Identify which cell holds the provided text, then report its [x, y] central coordinate. 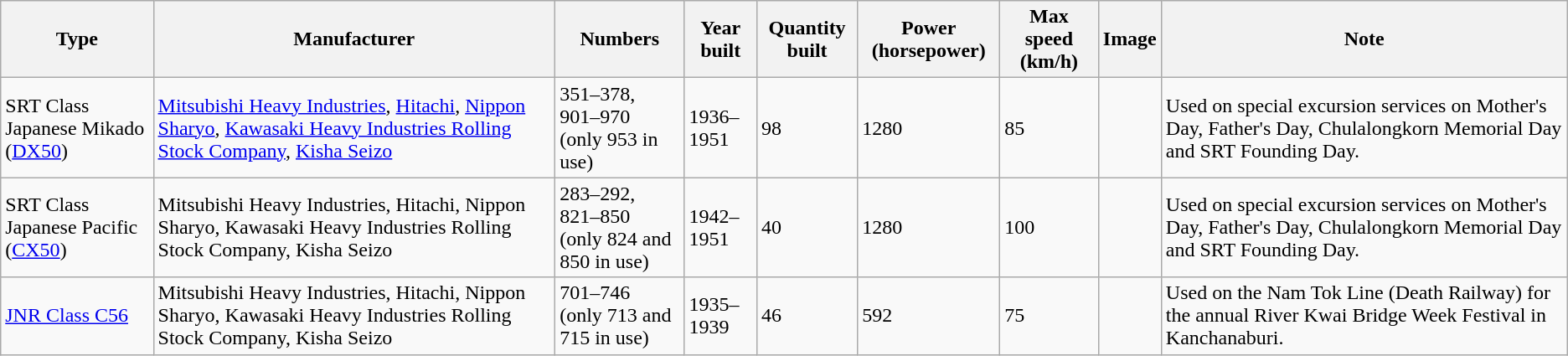
Manufacturer [354, 39]
1942–1951 [720, 228]
1935–1939 [720, 316]
Quantity built [807, 39]
Type [77, 39]
592 [929, 316]
701–746(only 713 and 715 in use) [620, 316]
SRT Class Japanese Pacific (CX50) [77, 228]
JNR Class C56 [77, 316]
Max speed (km/h) [1050, 39]
Used on the Nam Tok Line (Death Railway) for the annual River Kwai Bridge Week Festival in Kanchanaburi. [1364, 316]
283–292, 821–850(only 824 and 850 in use) [620, 228]
Year built [720, 39]
85 [1050, 127]
Power (horsepower) [929, 39]
40 [807, 228]
SRT Class Japanese Mikado (DX50) [77, 127]
1936–1951 [720, 127]
98 [807, 127]
75 [1050, 316]
100 [1050, 228]
351–378, 901–970(only 953 in use) [620, 127]
46 [807, 316]
Image [1129, 39]
Note [1364, 39]
Numbers [620, 39]
